Return the (x, y) coordinate for the center point of the cell that contains the specified text.  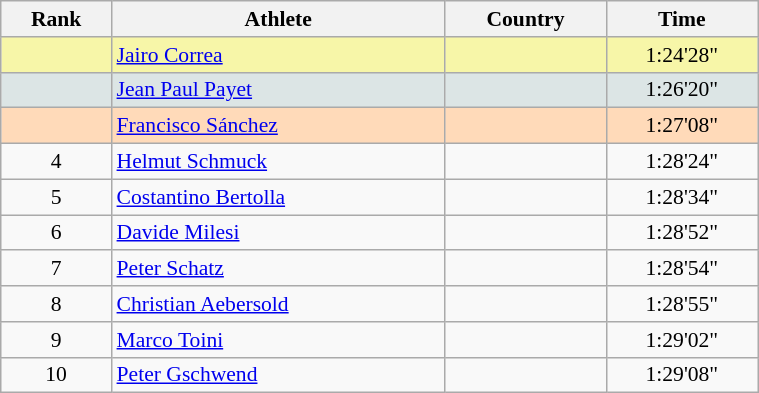
5 (56, 197)
1:24'28" (682, 55)
Peter Schatz (278, 269)
Jairo Correa (278, 55)
Christian Aebersold (278, 304)
1:28'55" (682, 304)
1:28'24" (682, 162)
8 (56, 304)
1:28'54" (682, 269)
1:28'34" (682, 197)
Athlete (278, 19)
Helmut Schmuck (278, 162)
7 (56, 269)
Costantino Bertolla (278, 197)
1:28'52" (682, 233)
Jean Paul Payet (278, 90)
4 (56, 162)
1:29'08" (682, 375)
9 (56, 340)
Davide Milesi (278, 233)
Francisco Sánchez (278, 126)
1:29'02" (682, 340)
1:27'08" (682, 126)
Rank (56, 19)
Country (526, 19)
1:26'20" (682, 90)
6 (56, 233)
10 (56, 375)
Marco Toini (278, 340)
Time (682, 19)
Peter Gschwend (278, 375)
